Pinpoint the cell where the given text exists, returning its [x, y] midpoint coordinate. 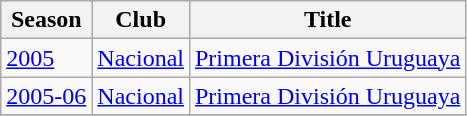
Club [141, 20]
2005-06 [46, 96]
2005 [46, 58]
Title [327, 20]
Season [46, 20]
